Return the [x, y] coordinate for the center point of the cell that contains the specified text.  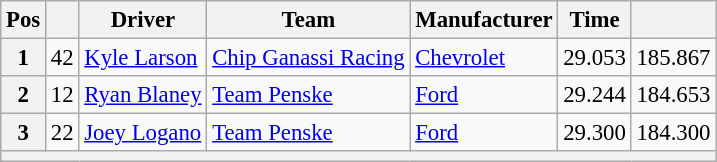
Time [594, 20]
29.244 [594, 95]
Chip Ganassi Racing [308, 58]
Team [308, 20]
29.300 [594, 133]
Kyle Larson [143, 58]
Ryan Blaney [143, 95]
Pos [24, 20]
Joey Logano [143, 133]
29.053 [594, 58]
185.867 [674, 58]
Manufacturer [484, 20]
184.300 [674, 133]
12 [62, 95]
184.653 [674, 95]
3 [24, 133]
2 [24, 95]
Driver [143, 20]
1 [24, 58]
22 [62, 133]
Chevrolet [484, 58]
42 [62, 58]
